Locate the cell with the specified text and output its [X, Y] center coordinate. 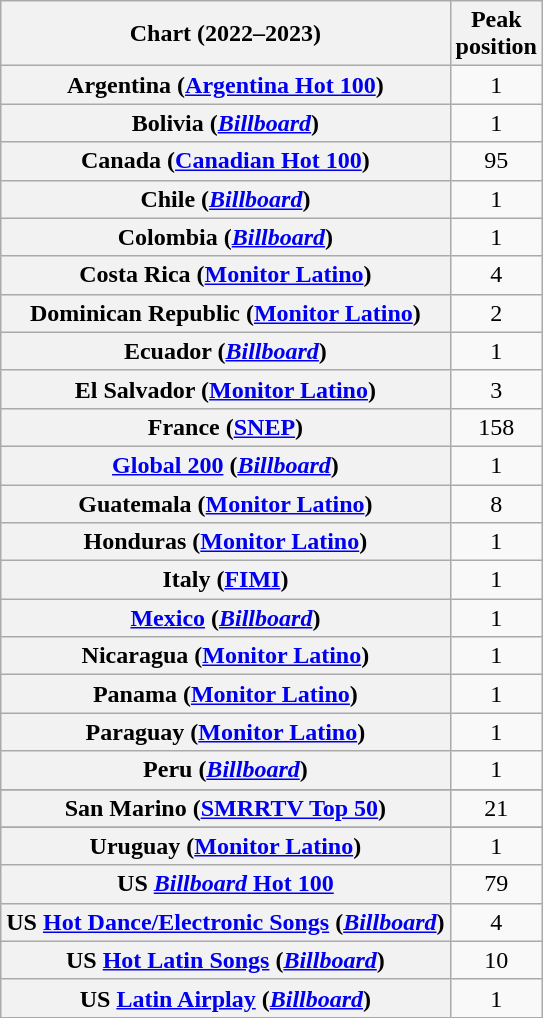
Costa Rica (Monitor Latino) [226, 275]
Argentina (Argentina Hot 100) [226, 85]
US Hot Latin Songs (Billboard) [226, 960]
Ecuador (Billboard) [226, 351]
Paraguay (Monitor Latino) [226, 732]
US Latin Airplay (Billboard) [226, 998]
Chart (2022–2023) [226, 34]
21 [496, 808]
Colombia (Billboard) [226, 237]
San Marino (SMRRTV Top 50) [226, 808]
Peakposition [496, 34]
Nicaragua (Monitor Latino) [226, 656]
US Hot Dance/Electronic Songs (Billboard) [226, 922]
France (SNEP) [226, 427]
10 [496, 960]
3 [496, 389]
Canada (Canadian Hot 100) [226, 161]
2 [496, 313]
Honduras (Monitor Latino) [226, 542]
Chile (Billboard) [226, 199]
Panama (Monitor Latino) [226, 694]
158 [496, 427]
El Salvador (Monitor Latino) [226, 389]
US Billboard Hot 100 [226, 884]
Peru (Billboard) [226, 770]
Italy (FIMI) [226, 580]
Dominican Republic (Monitor Latino) [226, 313]
Global 200 (Billboard) [226, 465]
8 [496, 503]
Mexico (Billboard) [226, 618]
95 [496, 161]
Bolivia (Billboard) [226, 123]
Guatemala (Monitor Latino) [226, 503]
79 [496, 884]
Uruguay (Monitor Latino) [226, 846]
